Locate the cell with the specified text and output its [X, Y] center coordinate. 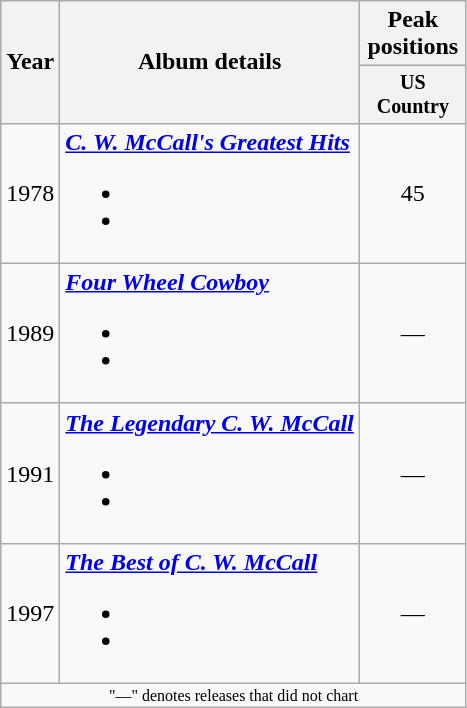
45 [412, 193]
1997 [30, 613]
US Country [412, 94]
Four Wheel Cowboy [210, 333]
1991 [30, 473]
The Legendary C. W. McCall [210, 473]
C. W. McCall's Greatest Hits [210, 193]
Peak positions [412, 34]
"—" denotes releases that did not chart [234, 696]
1978 [30, 193]
1989 [30, 333]
The Best of C. W. McCall [210, 613]
Album details [210, 62]
Year [30, 62]
